Locate the cell with the specified text and output its (X, Y) center coordinate. 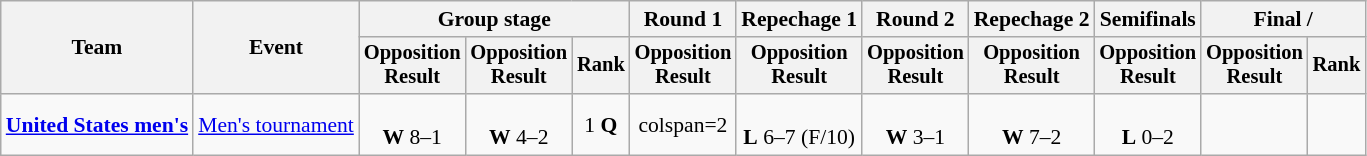
W 7–2 (1032, 124)
United States men's (97, 124)
Repechage 1 (799, 19)
Final / (1283, 19)
Round 1 (684, 19)
W 8–1 (412, 124)
W 3–1 (916, 124)
Group stage (494, 19)
colspan=2 (684, 124)
Event (276, 48)
L 0–2 (1148, 124)
W 4–2 (518, 124)
1 Q (601, 124)
Round 2 (916, 19)
Semifinals (1148, 19)
Men's tournament (276, 124)
L 6–7 (F/10) (799, 124)
Team (97, 48)
Repechage 2 (1032, 19)
